Determine the (x, y) coordinate at the center of the cell enclosing the given text.  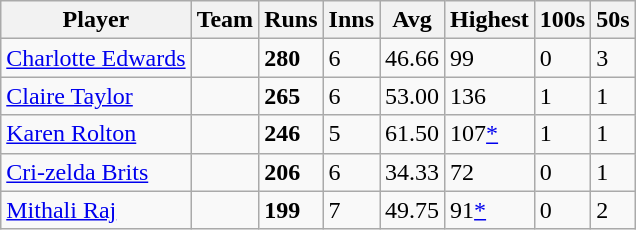
Charlotte Edwards (96, 58)
2 (613, 210)
Cri-zelda Brits (96, 172)
46.66 (412, 58)
246 (291, 134)
280 (291, 58)
Claire Taylor (96, 96)
49.75 (412, 210)
Karen Rolton (96, 134)
100s (562, 20)
Mithali Raj (96, 210)
72 (490, 172)
Team (225, 20)
Inns (351, 20)
Highest (490, 20)
50s (613, 20)
Avg (412, 20)
199 (291, 210)
206 (291, 172)
34.33 (412, 172)
53.00 (412, 96)
Runs (291, 20)
265 (291, 96)
136 (490, 96)
3 (613, 58)
107* (490, 134)
Player (96, 20)
91* (490, 210)
61.50 (412, 134)
5 (351, 134)
7 (351, 210)
99 (490, 58)
